From the cell containing the given text, extract its center point as [X, Y] coordinate. 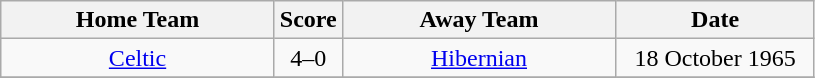
Home Team [138, 20]
Score [308, 20]
18 October 1965 [716, 58]
Celtic [138, 58]
Away Team [479, 20]
Date [716, 20]
Hibernian [479, 58]
4–0 [308, 58]
